Extract the (x, y) coordinate from the center of the cell holding the provided text.  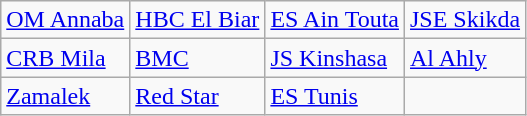
JS Kinshasa (335, 58)
HBC El Biar (198, 20)
BMC (198, 58)
ES Ain Touta (335, 20)
ES Tunis (335, 96)
Red Star (198, 96)
OM Annaba (66, 20)
Al Ahly (464, 58)
Zamalek (66, 96)
CRB Mila (66, 58)
JSE Skikda (464, 20)
